Output the (X, Y) coordinate of the center of the cell containing the given text.  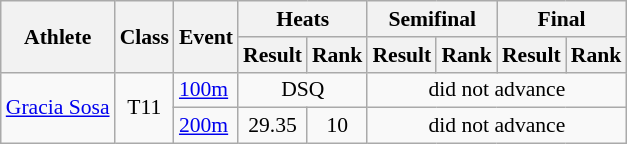
Semifinal (432, 19)
Class (144, 36)
Athlete (58, 36)
200m (206, 126)
10 (338, 126)
T11 (144, 108)
29.35 (272, 126)
Gracia Sosa (58, 108)
Final (562, 19)
Heats (302, 19)
100m (206, 90)
DSQ (302, 90)
Event (206, 36)
